Output the (X, Y) coordinate of the center of the cell containing the given text.  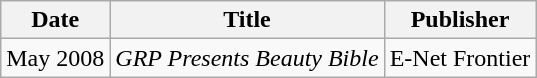
GRP Presents Beauty Bible (247, 58)
Title (247, 20)
E-Net Frontier (460, 58)
Publisher (460, 20)
May 2008 (56, 58)
Date (56, 20)
